Return the [X, Y] coordinate for the center point of the cell that contains the specified text.  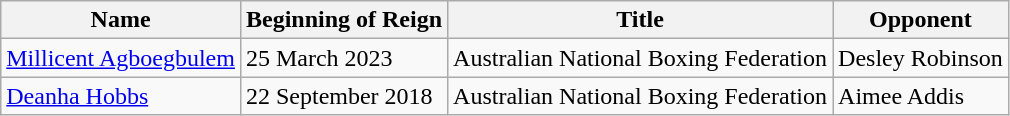
25 March 2023 [344, 58]
Deanha Hobbs [121, 96]
22 September 2018 [344, 96]
Millicent Agboegbulem [121, 58]
Opponent [921, 20]
Title [640, 20]
Aimee Addis [921, 96]
Desley Robinson [921, 58]
Beginning of Reign [344, 20]
Name [121, 20]
